Identify which cell holds the provided text, then report its [X, Y] central coordinate. 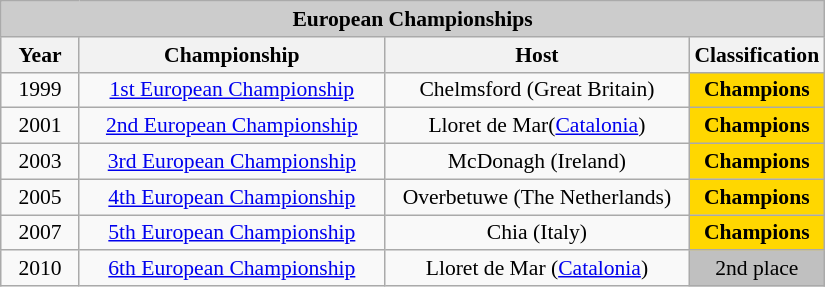
2nd European Championship [232, 126]
2nd place [756, 269]
Lloret de Mar (Catalonia) [536, 269]
Overbetuwe (The Netherlands) [536, 197]
4th European Championship [232, 197]
Chelmsford (Great Britain) [536, 90]
2005 [40, 197]
2003 [40, 162]
Classification [756, 55]
6th European Championship [232, 269]
2001 [40, 126]
2010 [40, 269]
5th European Championship [232, 233]
1st European Championship [232, 90]
1999 [40, 90]
McDonagh (Ireland) [536, 162]
Host [536, 55]
Year [40, 55]
European Championships [413, 19]
Chia (Italy) [536, 233]
Lloret de Mar(Catalonia) [536, 126]
3rd European Championship [232, 162]
2007 [40, 233]
Championship [232, 55]
